Pinpoint the cell where the given text exists, returning its [x, y] midpoint coordinate. 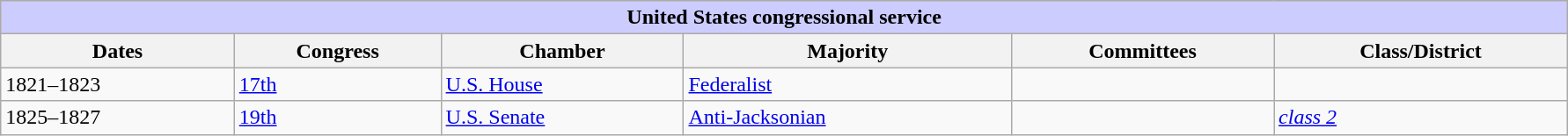
17th [338, 84]
Committees [1142, 51]
United States congressional service [785, 18]
U.S. Senate [562, 118]
Anti-Jacksonian [847, 118]
Federalist [847, 84]
1821–1823 [118, 84]
Dates [118, 51]
Majority [847, 51]
19th [338, 118]
Chamber [562, 51]
Congress [338, 51]
1825–1827 [118, 118]
class 2 [1421, 118]
Class/District [1421, 51]
U.S. House [562, 84]
